Determine the (x, y) coordinate at the center of the cell enclosing the given text.  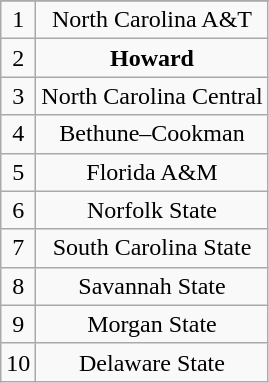
7 (18, 248)
Howard (152, 58)
North Carolina A&T (152, 20)
4 (18, 134)
3 (18, 96)
Bethune–Cookman (152, 134)
Savannah State (152, 286)
Florida A&M (152, 172)
6 (18, 210)
North Carolina Central (152, 96)
South Carolina State (152, 248)
Delaware State (152, 362)
9 (18, 324)
8 (18, 286)
1 (18, 20)
5 (18, 172)
10 (18, 362)
Norfolk State (152, 210)
2 (18, 58)
Morgan State (152, 324)
